Return [x, y] of the center of cell containing provided text 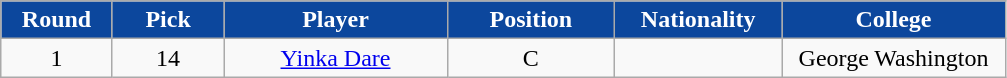
Player [336, 20]
Nationality [698, 20]
Yinka Dare [336, 58]
Position [530, 20]
Round [57, 20]
1 [57, 58]
College [894, 20]
14 [168, 58]
C [530, 58]
George Washington [894, 58]
Pick [168, 20]
